Scan for the cell matching the given text and deliver its [x, y] coordinate at center. 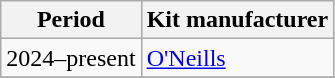
2024–present [71, 58]
Period [71, 20]
Kit manufacturer [238, 20]
O'Neills [238, 58]
